For the text-containing cell, return its midpoint in (X, Y) coordinate format. 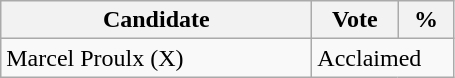
% (426, 20)
Marcel Proulx (X) (156, 58)
Candidate (156, 20)
Vote (355, 20)
Acclaimed (383, 58)
